Pinpoint the cell where the given text exists, returning its (X, Y) midpoint coordinate. 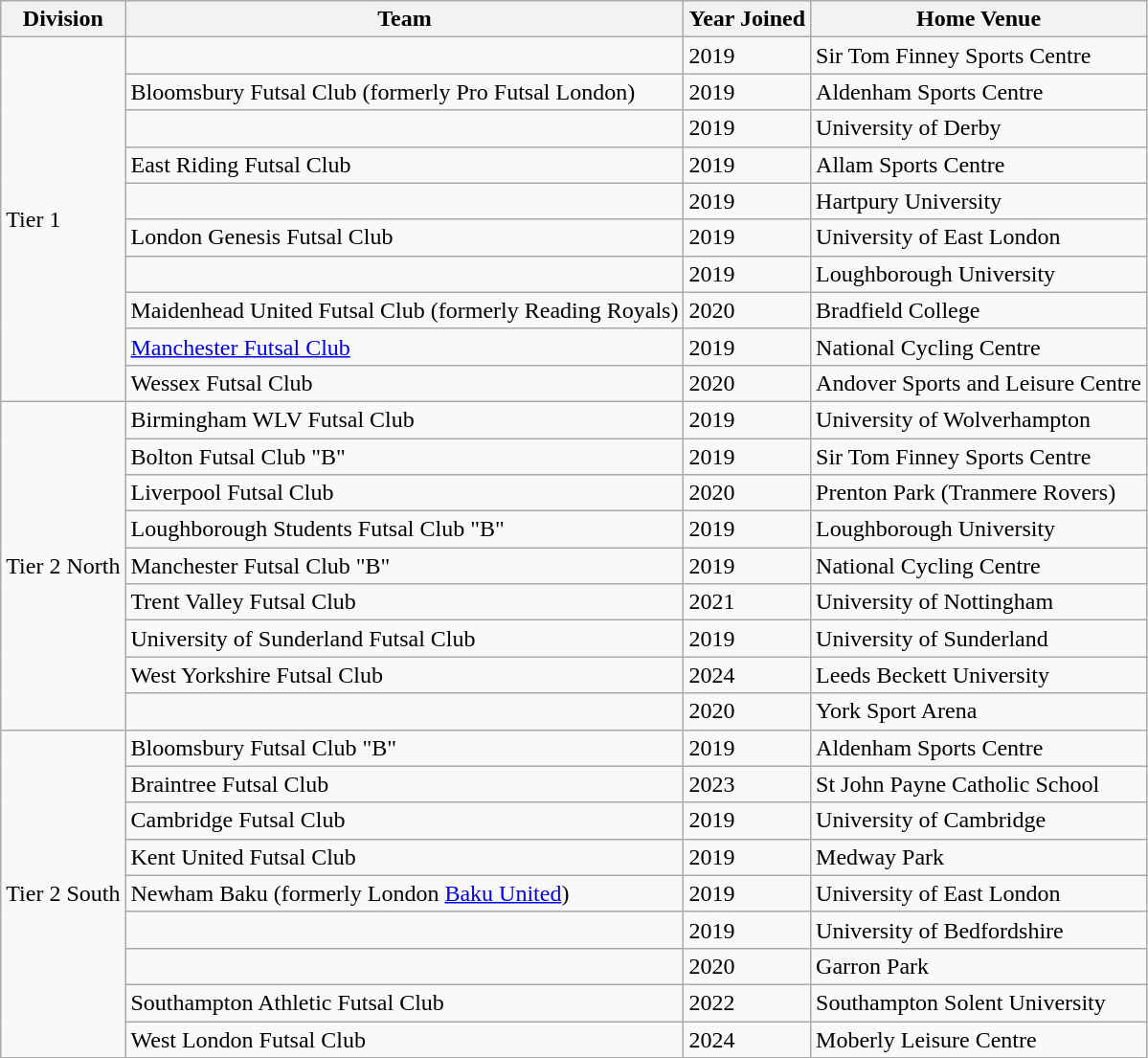
Trent Valley Futsal Club (404, 602)
Garron Park (979, 966)
Tier 1 (63, 220)
York Sport Arena (979, 711)
Cambridge Futsal Club (404, 821)
2023 (747, 784)
Loughborough Students Futsal Club "B" (404, 529)
University of Derby (979, 128)
Tier 2 South (63, 894)
Kent United Futsal Club (404, 857)
Bradfield College (979, 310)
Allam Sports Centre (979, 165)
Bloomsbury Futsal Club (formerly Pro Futsal London) (404, 92)
University of Nottingham (979, 602)
Medway Park (979, 857)
Andover Sports and Leisure Centre (979, 383)
University of Bedfordshire (979, 930)
London Genesis Futsal Club (404, 237)
Braintree Futsal Club (404, 784)
Wessex Futsal Club (404, 383)
University of Sunderland Futsal Club (404, 639)
University of Wolverhampton (979, 419)
Birmingham WLV Futsal Club (404, 419)
Prenton Park (Tranmere Rovers) (979, 493)
Newham Baku (formerly London Baku United) (404, 893)
Manchester Futsal Club (404, 347)
University of Cambridge (979, 821)
2022 (747, 1002)
Tier 2 North (63, 565)
Leeds Beckett University (979, 675)
Bolton Futsal Club "B" (404, 457)
Moberly Leisure Centre (979, 1039)
Team (404, 19)
Southampton Solent University (979, 1002)
Hartpury University (979, 201)
West Yorkshire Futsal Club (404, 675)
Southampton Athletic Futsal Club (404, 1002)
Manchester Futsal Club "B" (404, 566)
St John Payne Catholic School (979, 784)
2021 (747, 602)
East Riding Futsal Club (404, 165)
Home Venue (979, 19)
Year Joined (747, 19)
Division (63, 19)
West London Futsal Club (404, 1039)
University of Sunderland (979, 639)
Maidenhead United Futsal Club (formerly Reading Royals) (404, 310)
Liverpool Futsal Club (404, 493)
Bloomsbury Futsal Club "B" (404, 748)
